For the text-containing cell, return its midpoint in [X, Y] coordinate format. 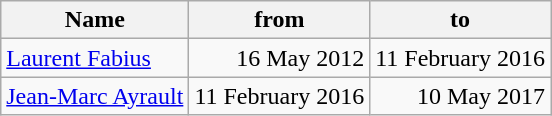
to [460, 20]
Laurent Fabius [95, 58]
Jean-Marc Ayrault [95, 96]
Name [95, 20]
16 May 2012 [280, 58]
from [280, 20]
10 May 2017 [460, 96]
